From the cell containing the given text, extract its center point as (X, Y) coordinate. 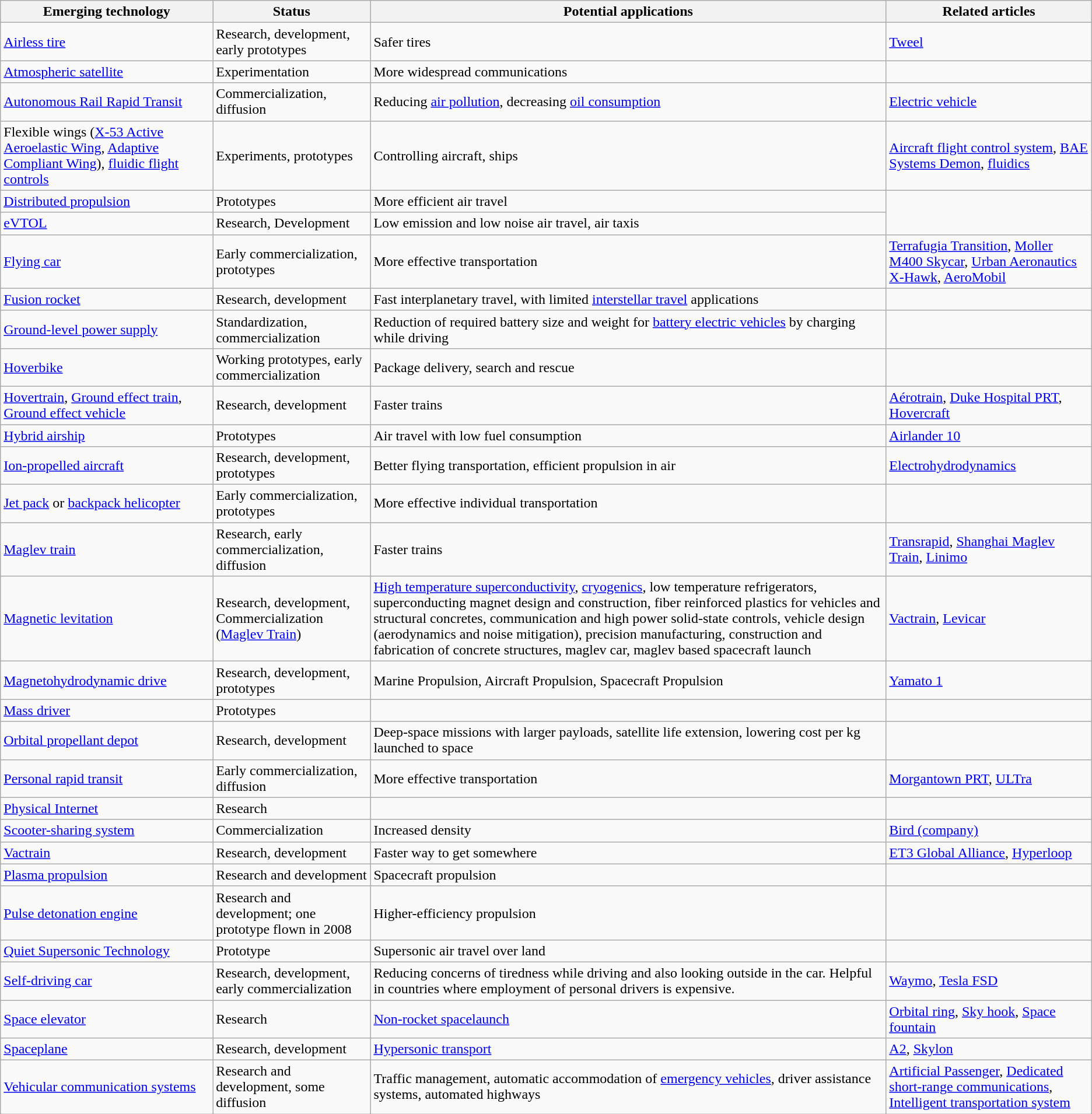
Status (292, 12)
ET3 Global Alliance, Hyperloop (989, 853)
Yamato 1 (989, 680)
Faster way to get somewhere (628, 853)
Ion-propelled aircraft (107, 465)
Package delivery, search and rescue (628, 367)
Research and development; one prototype flown in 2008 (292, 913)
Plasma propulsion (107, 875)
eVTOL (107, 223)
Magnetic levitation (107, 619)
Flying car (107, 261)
Self-driving car (107, 981)
Low emission and low noise air travel, air taxis (628, 223)
Electrohydrodynamics (989, 465)
Potential applications (628, 12)
Reduction of required battery size and weight for battery electric vehicles by charging while driving (628, 329)
Hypersonic transport (628, 1049)
Fast interplanetary travel, with limited interstellar travel applications (628, 299)
Scooter-sharing system (107, 831)
Related articles (989, 12)
Commercialization, diffusion (292, 101)
Experiments, prototypes (292, 155)
Increased density (628, 831)
Airlander 10 (989, 436)
Quiet Supersonic Technology (107, 951)
Safer tires (628, 42)
Orbital ring, Sky hook, Space fountain (989, 1018)
Morgantown PRT, ULTra (989, 778)
Autonomous Rail Rapid Transit (107, 101)
Physical Internet (107, 808)
More widespread communications (628, 72)
Mass driver (107, 710)
Spacecraft propulsion (628, 875)
Hovertrain, Ground effect train, Ground effect vehicle (107, 405)
Spaceplane (107, 1049)
Atmospheric satellite (107, 72)
Waymo, Tesla FSD (989, 981)
Research, early commercialization, diffusion (292, 549)
Pulse detonation engine (107, 913)
Marine Propulsion, Aircraft Propulsion, Spacecraft Propulsion (628, 680)
Supersonic air travel over land (628, 951)
Terrafugia Transition, Moller M400 Skycar, Urban Aeronautics X-Hawk, AeroMobil (989, 261)
Airless tire (107, 42)
Research and development (292, 875)
Personal rapid transit (107, 778)
Experimentation (292, 72)
Aérotrain, Duke Hospital PRT, Hovercraft (989, 405)
Emerging technology (107, 12)
Controlling aircraft, ships (628, 155)
Bird (company) (989, 831)
Fusion rocket (107, 299)
Orbital propellant depot (107, 741)
Hybrid airship (107, 436)
Better flying transportation, efficient propulsion in air (628, 465)
Hoverbike (107, 367)
Higher-efficiency propulsion (628, 913)
Space elevator (107, 1018)
Traffic management, automatic accommodation of emergency vehicles, driver assistance systems, automated highways (628, 1087)
Vactrain (107, 853)
Research and development, some diffusion (292, 1087)
Research, Development (292, 223)
Research, development, Commercialization (Maglev Train) (292, 619)
Tweel (989, 42)
Research, development, early commercialization (292, 981)
Prototype (292, 951)
Distributed propulsion (107, 201)
Standardization, commercialization (292, 329)
Vactrain, Levicar (989, 619)
Jet pack or backpack helicopter (107, 504)
Ground-level power supply (107, 329)
Electric vehicle (989, 101)
A2, Skylon (989, 1049)
More effective individual transportation (628, 504)
Aircraft flight control system, BAE Systems Demon, fluidics (989, 155)
Commercialization (292, 831)
More efficient air travel (628, 201)
Air travel with low fuel consumption (628, 436)
Research, development, early prototypes (292, 42)
Reducing air pollution, decreasing oil consumption (628, 101)
Maglev train (107, 549)
Transrapid, Shanghai Maglev Train, Linimo (989, 549)
Flexible wings (X-53 Active Aeroelastic Wing, Adaptive Compliant Wing), fluidic flight controls (107, 155)
Magnetohydrodynamic drive (107, 680)
Non-rocket spacelaunch (628, 1018)
Vehicular communication systems (107, 1087)
Early commercialization, diffusion (292, 778)
Working prototypes, early commercialization (292, 367)
Artificial Passenger, Dedicated short-range communications, Intelligent transportation system (989, 1087)
Deep-space missions with larger payloads, satellite life extension, lowering cost per kg launched to space (628, 741)
